For the text-containing cell, return its midpoint in (X, Y) coordinate format. 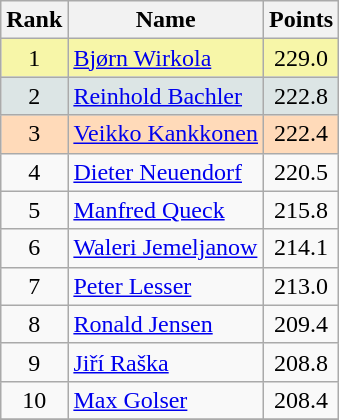
214.1 (302, 248)
5 (34, 210)
Reinhold Bachler (166, 96)
6 (34, 248)
7 (34, 286)
222.8 (302, 96)
215.8 (302, 210)
209.4 (302, 324)
Bjørn Wirkola (166, 58)
Ronald Jensen (166, 324)
Points (302, 20)
Rank (34, 20)
Name (166, 20)
213.0 (302, 286)
208.8 (302, 362)
Jiří Raška (166, 362)
10 (34, 400)
8 (34, 324)
229.0 (302, 58)
220.5 (302, 172)
2 (34, 96)
Dieter Neuendorf (166, 172)
Peter Lesser (166, 286)
Waleri Jemeljanow (166, 248)
Max Golser (166, 400)
4 (34, 172)
Veikko Kankkonen (166, 134)
Manfred Queck (166, 210)
1 (34, 58)
222.4 (302, 134)
9 (34, 362)
3 (34, 134)
208.4 (302, 400)
